Detect which cell encompasses the target text, then output its [x, y] center coordinate. 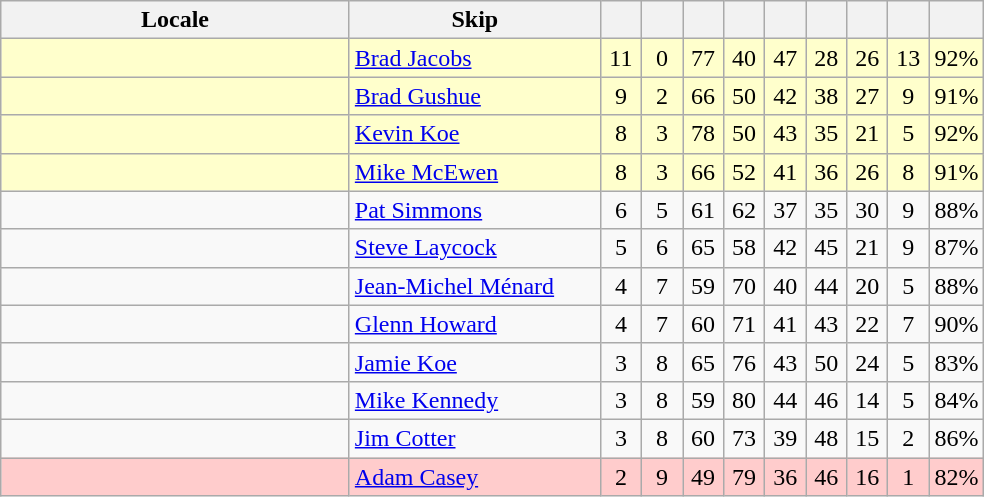
83% [956, 362]
Jamie Koe [474, 362]
Steve Laycock [474, 248]
77 [702, 58]
71 [744, 324]
15 [868, 438]
Locale [176, 20]
84% [956, 400]
28 [826, 58]
49 [702, 477]
37 [786, 210]
30 [868, 210]
Pat Simmons [474, 210]
47 [786, 58]
27 [868, 96]
20 [868, 286]
82% [956, 477]
14 [868, 400]
90% [956, 324]
Brad Gushue [474, 96]
22 [868, 324]
52 [744, 172]
Mike Kennedy [474, 400]
80 [744, 400]
73 [744, 438]
0 [662, 58]
Jean-Michel Ménard [474, 286]
39 [786, 438]
76 [744, 362]
24 [868, 362]
Adam Casey [474, 477]
79 [744, 477]
62 [744, 210]
1 [908, 477]
58 [744, 248]
Skip [474, 20]
87% [956, 248]
Jim Cotter [474, 438]
86% [956, 438]
70 [744, 286]
Mike McEwen [474, 172]
13 [908, 58]
38 [826, 96]
78 [702, 134]
45 [826, 248]
48 [826, 438]
61 [702, 210]
Glenn Howard [474, 324]
11 [620, 58]
Brad Jacobs [474, 58]
16 [868, 477]
Kevin Koe [474, 134]
